Search for the cell housing the specified text and yield its [x, y] center coordinate. 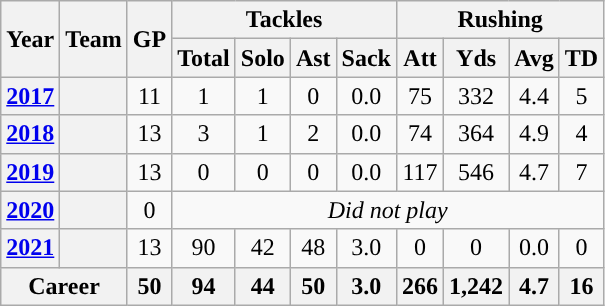
Rushing [500, 20]
44 [262, 286]
90 [204, 248]
332 [476, 96]
74 [420, 134]
11 [149, 96]
2021 [30, 248]
Ast [313, 58]
4 [581, 134]
16 [581, 286]
94 [204, 286]
5 [581, 96]
Career [64, 286]
42 [262, 248]
3 [204, 134]
364 [476, 134]
Yds [476, 58]
Did not play [388, 210]
2017 [30, 96]
4.9 [534, 134]
75 [420, 96]
48 [313, 248]
2 [313, 134]
117 [420, 172]
Sack [366, 58]
266 [420, 286]
Total [204, 58]
Avg [534, 58]
2020 [30, 210]
4.4 [534, 96]
Tackles [284, 20]
1,242 [476, 286]
TD [581, 58]
Year [30, 39]
Solo [262, 58]
2018 [30, 134]
7 [581, 172]
Att [420, 58]
Team [94, 39]
GP [149, 39]
2019 [30, 172]
546 [476, 172]
